Output the [x, y] coordinate of the center of the cell containing the given text.  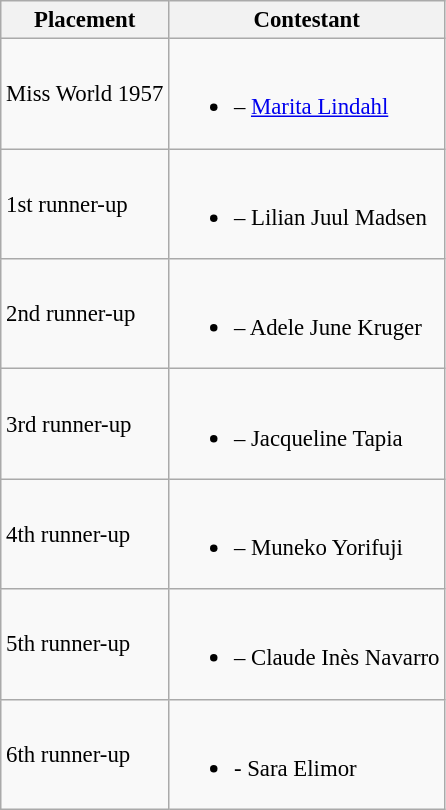
Miss World 1957 [85, 94]
– Lilian Juul Madsen [307, 204]
Contestant [307, 20]
5th runner-up [85, 644]
4th runner-up [85, 534]
– Muneko Yorifuji [307, 534]
– Marita Lindahl [307, 94]
3rd runner-up [85, 424]
1st runner-up [85, 204]
- Sara Elimor [307, 754]
6th runner-up [85, 754]
Placement [85, 20]
– Jacqueline Tapia [307, 424]
2nd runner-up [85, 314]
– Claude Inès Navarro [307, 644]
– Adele June Kruger [307, 314]
